For the text-containing cell, return its midpoint in (X, Y) coordinate format. 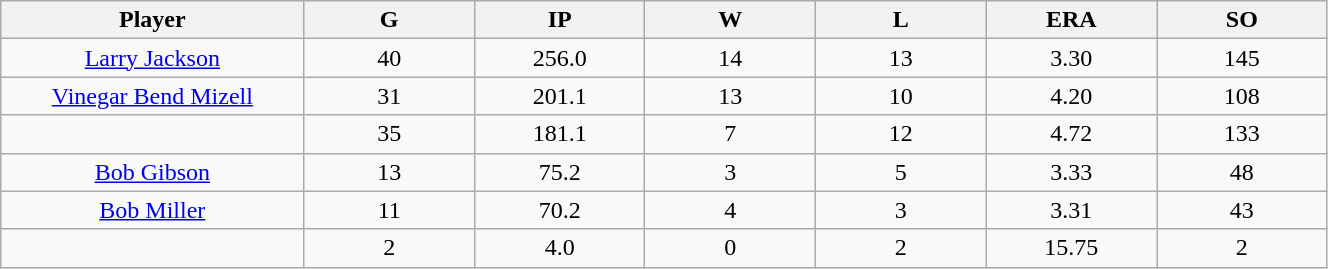
Bob Gibson (152, 172)
10 (902, 96)
SO (1242, 20)
L (902, 20)
40 (390, 58)
4.20 (1072, 96)
43 (1242, 210)
12 (902, 134)
Larry Jackson (152, 58)
Player (152, 20)
70.2 (560, 210)
W (730, 20)
181.1 (560, 134)
0 (730, 248)
14 (730, 58)
48 (1242, 172)
4 (730, 210)
3.31 (1072, 210)
133 (1242, 134)
5 (902, 172)
7 (730, 134)
31 (390, 96)
11 (390, 210)
Bob Miller (152, 210)
35 (390, 134)
G (390, 20)
4.0 (560, 248)
IP (560, 20)
108 (1242, 96)
145 (1242, 58)
3.33 (1072, 172)
Vinegar Bend Mizell (152, 96)
3.30 (1072, 58)
15.75 (1072, 248)
256.0 (560, 58)
201.1 (560, 96)
ERA (1072, 20)
75.2 (560, 172)
4.72 (1072, 134)
